Return the (x, y) coordinate for the center point of the cell that contains the specified text.  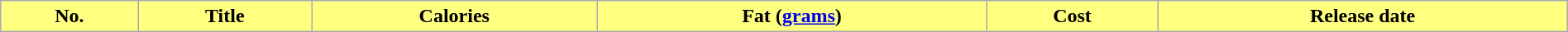
Release date (1363, 16)
Calories (455, 16)
Title (225, 16)
Cost (1072, 16)
No. (69, 16)
Fat (grams) (792, 16)
